Identify which cell holds the provided text, then report its (X, Y) central coordinate. 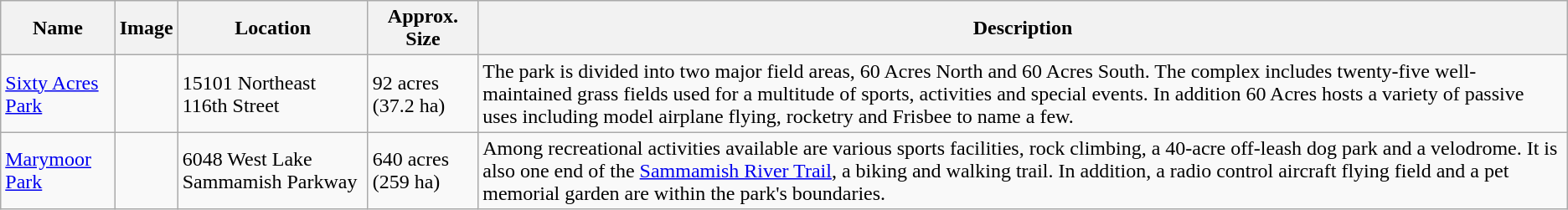
Marymoor Park (58, 171)
Sixty Acres Park (58, 94)
Image (146, 28)
92 acres (37.2 ha) (423, 94)
Description (1023, 28)
Location (273, 28)
15101 Northeast 116th Street (273, 94)
640 acres (259 ha) (423, 171)
6048 West Lake Sammamish Parkway (273, 171)
Approx. Size (423, 28)
Name (58, 28)
